Locate the cell with the specified text and output its (X, Y) center coordinate. 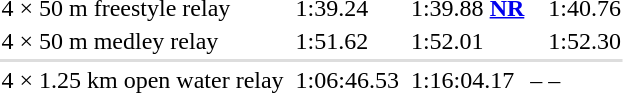
4 × 50 m medley relay (142, 41)
1:51.62 (347, 41)
1:52.01 (467, 41)
1:52.30 (585, 41)
